Return (X, Y) of the center of cell containing provided text 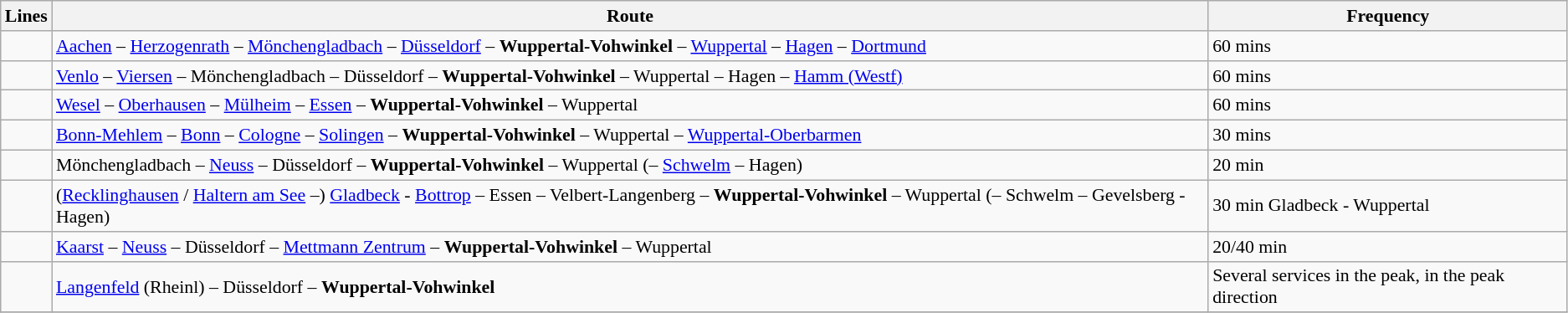
Aachen – Herzogenrath – Mönchengladbach – Düsseldorf – Wuppertal-Vohwinkel – Wuppertal – Hagen – Dortmund (630, 45)
Venlo – Viersen – Mönchengladbach – Düsseldorf – Wuppertal-Vohwinkel – Wuppertal – Hagen – Hamm (Westf) (630, 75)
Bonn-Mehlem – Bonn – Cologne – Solingen – Wuppertal-Vohwinkel – Wuppertal – Wuppertal-Oberbarmen (630, 135)
30 mins (1387, 135)
30 min Gladbeck - Wuppertal (1387, 206)
Frequency (1387, 15)
20/40 min (1387, 246)
Langenfeld (Rheinl) – Düsseldorf – Wuppertal-Vohwinkel (630, 286)
Kaarst – Neuss – Düsseldorf – Mettmann Zentrum – Wuppertal-Vohwinkel – Wuppertal (630, 246)
20 min (1387, 165)
Route (630, 15)
Several services in the peak, in the peak direction (1387, 286)
Wesel – Oberhausen – Mülheim – Essen – Wuppertal-Vohwinkel – Wuppertal (630, 105)
Mönchengladbach – Neuss – Düsseldorf – Wuppertal-Vohwinkel – Wuppertal (– Schwelm – Hagen) (630, 165)
Lines (27, 15)
